Pinpoint the cell where the given text exists, returning its [x, y] midpoint coordinate. 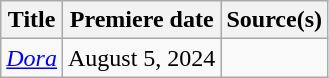
Dora [32, 58]
Source(s) [274, 20]
Title [32, 20]
Premiere date [141, 20]
August 5, 2024 [141, 58]
